Output the [x, y] coordinate of the center of the cell containing the given text.  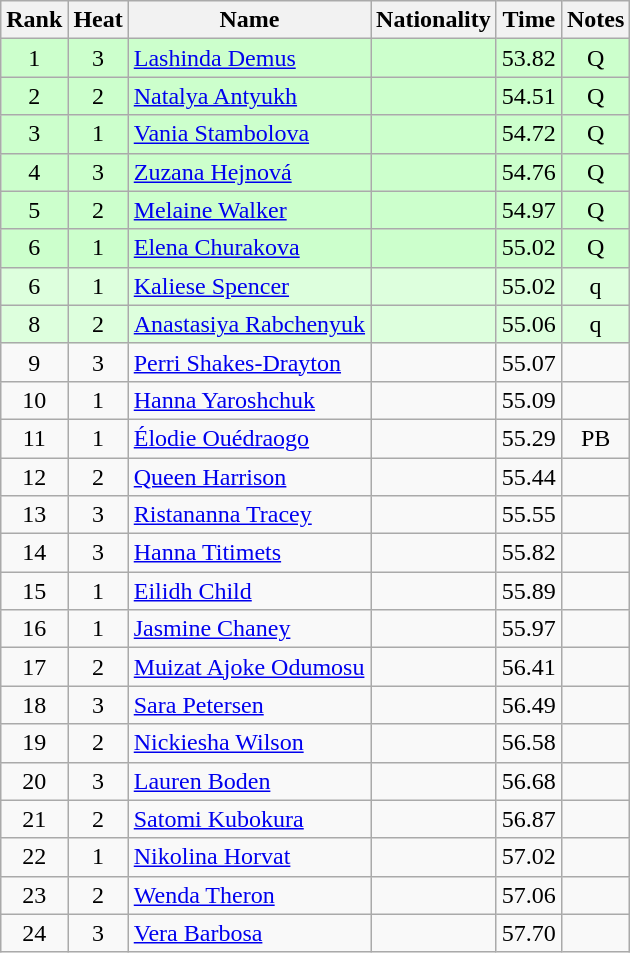
Nikolina Horvat [249, 857]
Elena Churakova [249, 248]
54.97 [528, 210]
Heat [98, 20]
Hanna Yaroshchuk [249, 400]
Time [528, 20]
Natalya Antyukh [249, 96]
54.51 [528, 96]
Wenda Theron [249, 895]
Eilidh Child [249, 591]
Lashinda Demus [249, 58]
Name [249, 20]
17 [34, 667]
12 [34, 477]
53.82 [528, 58]
55.44 [528, 477]
Élodie Ouédraogo [249, 438]
55.07 [528, 362]
13 [34, 515]
56.41 [528, 667]
11 [34, 438]
55.29 [528, 438]
55.82 [528, 553]
5 [34, 210]
Queen Harrison [249, 477]
56.49 [528, 705]
Rank [34, 20]
22 [34, 857]
Kaliese Spencer [249, 286]
24 [34, 933]
4 [34, 172]
Nationality [434, 20]
Ristananna Tracey [249, 515]
Anastasiya Rabchenyuk [249, 324]
15 [34, 591]
54.72 [528, 134]
Vera Barbosa [249, 933]
57.02 [528, 857]
57.06 [528, 895]
Zuzana Hejnová [249, 172]
Satomi Kubokura [249, 819]
14 [34, 553]
16 [34, 629]
Hanna Titimets [249, 553]
21 [34, 819]
19 [34, 743]
20 [34, 781]
Jasmine Chaney [249, 629]
Notes [595, 20]
55.09 [528, 400]
Perri Shakes-Drayton [249, 362]
Sara Petersen [249, 705]
55.97 [528, 629]
8 [34, 324]
56.58 [528, 743]
Melaine Walker [249, 210]
18 [34, 705]
Muizat Ajoke Odumosu [249, 667]
56.87 [528, 819]
57.70 [528, 933]
Lauren Boden [249, 781]
Vania Stambolova [249, 134]
54.76 [528, 172]
Nickiesha Wilson [249, 743]
10 [34, 400]
56.68 [528, 781]
PB [595, 438]
55.06 [528, 324]
23 [34, 895]
55.55 [528, 515]
55.89 [528, 591]
9 [34, 362]
